Pinpoint the cell where the given text exists, returning its (x, y) midpoint coordinate. 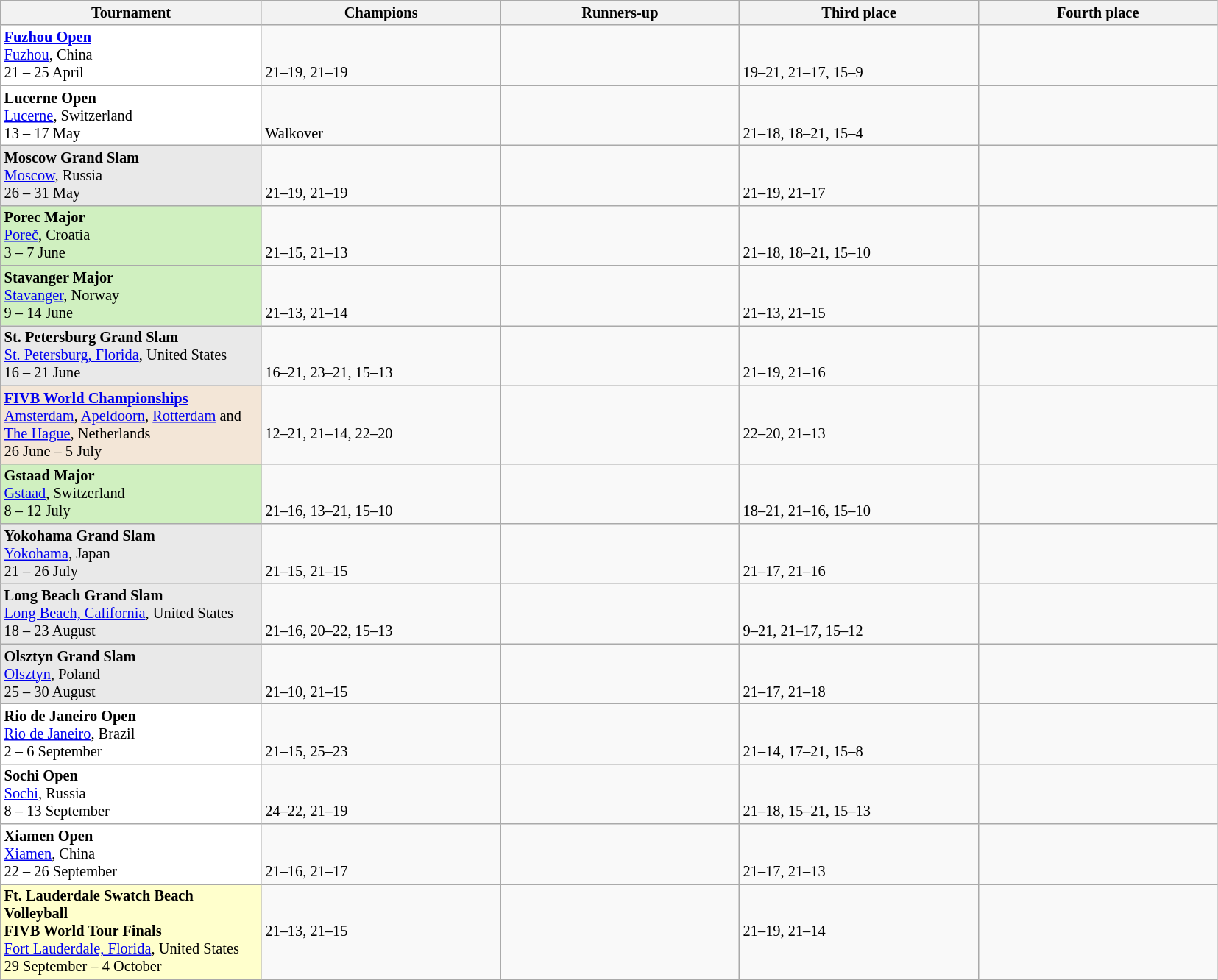
Stavanger MajorStavanger, Norway9 – 14 June (131, 296)
21–16, 13–21, 15–10 (381, 494)
Long Beach Grand SlamLong Beach, California, United States18 – 23 August (131, 614)
21–18, 15–21, 15–13 (860, 794)
21–18, 18–21, 15–4 (860, 116)
21–15, 25–23 (381, 734)
Champions (381, 13)
21–16, 21–17 (381, 854)
9–21, 21–17, 15–12 (860, 614)
21–17, 21–13 (860, 854)
Fourth place (1098, 13)
21–19, 21–16 (860, 355)
21–17, 21–16 (860, 553)
21–19, 21–14 (860, 931)
21–17, 21–18 (860, 674)
Moscow Grand SlamMoscow, Russia26 – 31 May (131, 175)
Runners-up (620, 13)
Lucerne OpenLucerne, Switzerland13 – 17 May (131, 116)
21–16, 20–22, 15–13 (381, 614)
21–10, 21–15 (381, 674)
Yokohama Grand SlamYokohama, Japan21 – 26 July (131, 553)
Sochi OpenSochi, Russia8 – 13 September (131, 794)
16–21, 23–21, 15–13 (381, 355)
21–15, 21–13 (381, 235)
Porec MajorPoreč, Croatia3 – 7 June (131, 235)
Xiamen OpenXiamen, China22 – 26 September (131, 854)
Fuzhou OpenFuzhou, China21 – 25 April (131, 55)
12–21, 21–14, 22–20 (381, 425)
Ft. Lauderdale Swatch Beach Volleyball FIVB World Tour FinalsFort Lauderdale, Florida, United States29 September – 4 October (131, 931)
21–19, 21–17 (860, 175)
St. Petersburg Grand SlamSt. Petersburg, Florida, United States16 – 21 June (131, 355)
21–14, 17–21, 15–8 (860, 734)
24–22, 21–19 (381, 794)
21–15, 21–15 (381, 553)
18–21, 21–16, 15–10 (860, 494)
Olsztyn Grand SlamOlsztyn, Poland25 – 30 August (131, 674)
Gstaad MajorGstaad, Switzerland8 – 12 July (131, 494)
21–13, 21–14 (381, 296)
Walkover (381, 116)
22–20, 21–13 (860, 425)
Rio de Janeiro OpenRio de Janeiro, Brazil2 – 6 September (131, 734)
FIVB World ChampionshipsAmsterdam, Apeldoorn, Rotterdam and The Hague, Netherlands26 June – 5 July (131, 425)
21–18, 18–21, 15–10 (860, 235)
Third place (860, 13)
19–21, 21–17, 15–9 (860, 55)
Tournament (131, 13)
